Locate the cell with the specified text and output its (X, Y) center coordinate. 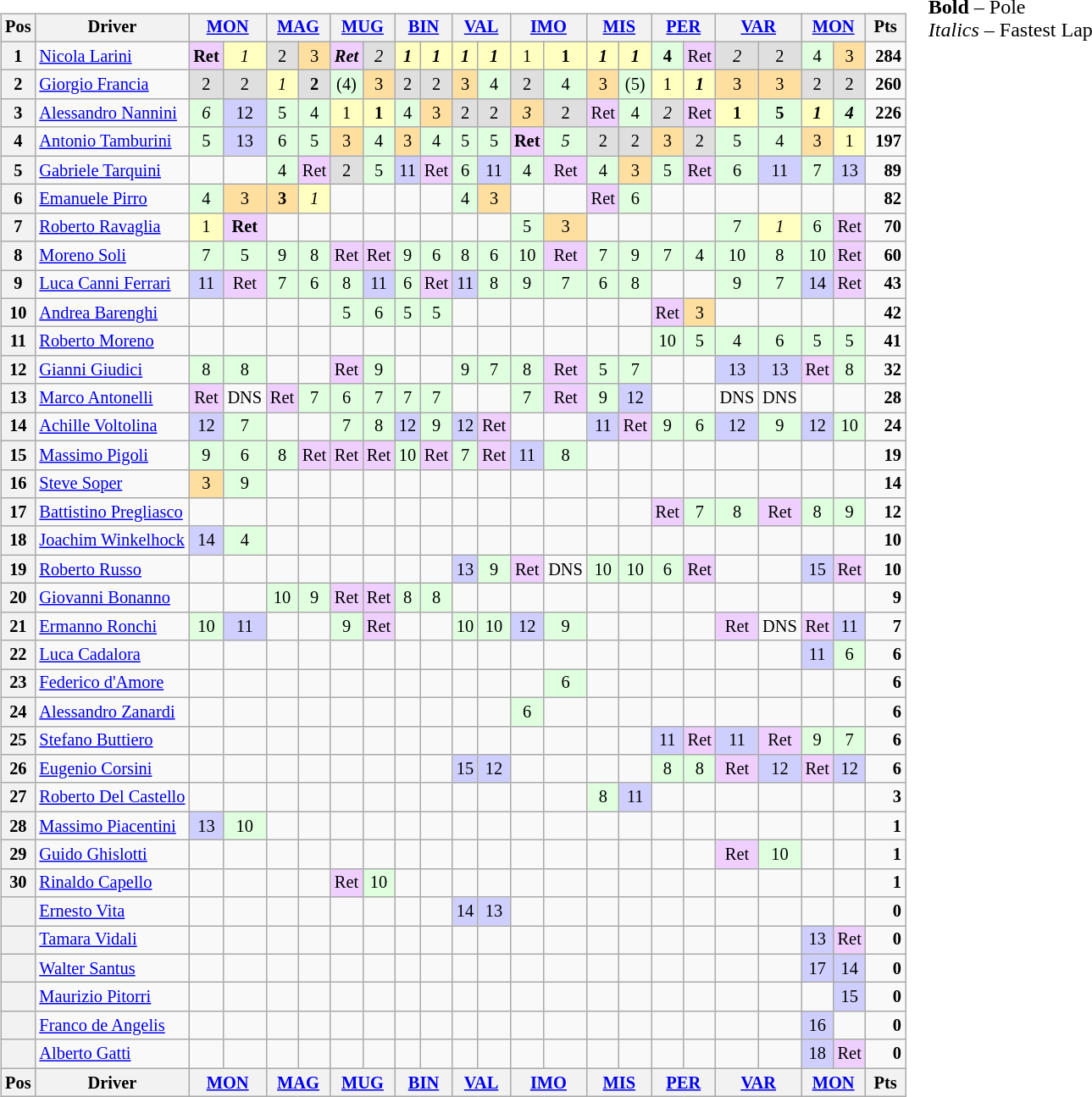
Alessandro Zanardi (112, 712)
Antonio Tamburini (112, 141)
82 (886, 199)
Andrea Barenghi (112, 313)
Rinaldo Capello (112, 883)
Luca Canni Ferrari (112, 285)
Massimo Pigoli (112, 455)
(5) (635, 85)
Roberto Moreno (112, 341)
226 (886, 114)
42 (886, 313)
Emanuele Pirro (112, 199)
89 (886, 170)
Maurizio Pitorri (112, 997)
Roberto Del Castello (112, 797)
Federico d'Amore (112, 684)
(4) (346, 85)
Luca Cadalora (112, 655)
Guido Ghislotti (112, 855)
Stefano Buttiero (112, 740)
23 (18, 684)
Gabriele Tarquini (112, 170)
25 (18, 740)
Tamara Vidali (112, 940)
Nicola Larini (112, 56)
Giorgio Francia (112, 85)
43 (886, 285)
41 (886, 341)
Eugenio Corsini (112, 769)
Ermanno Ronchi (112, 626)
Alberto Gatti (112, 1054)
32 (886, 370)
Ernesto Vita (112, 911)
30 (18, 883)
Moreno Soli (112, 256)
260 (886, 85)
Steve Soper (112, 484)
284 (886, 56)
26 (18, 769)
Marco Antonelli (112, 398)
60 (886, 256)
Franco de Angelis (112, 1026)
27 (18, 797)
21 (18, 626)
Achille Voltolina (112, 427)
Joachim Winkelhock (112, 540)
Roberto Ravaglia (112, 227)
Battistino Pregliasco (112, 512)
Gianni Giudici (112, 370)
Walter Santus (112, 968)
Massimo Piacentini (112, 826)
20 (18, 598)
22 (18, 655)
197 (886, 141)
Giovanni Bonanno (112, 598)
29 (18, 855)
Roberto Russo (112, 569)
70 (886, 227)
Alessandro Nannini (112, 114)
